Find where the given text appears and provide that cell's center as [X, Y] coordinate. 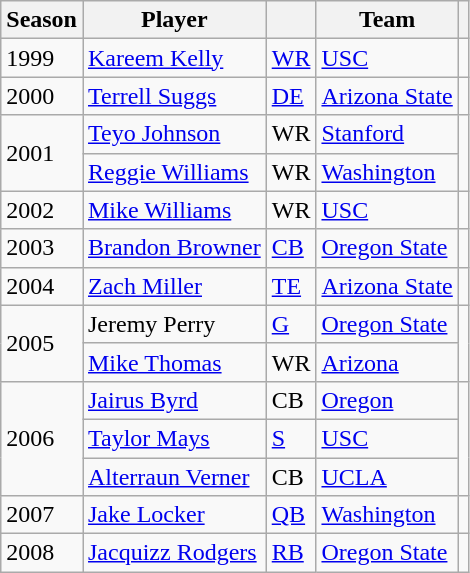
Jeremy Perry [174, 324]
G [291, 324]
2007 [42, 515]
2003 [42, 248]
2002 [42, 210]
1999 [42, 58]
RB [291, 553]
Stanford [387, 134]
QB [291, 515]
2004 [42, 286]
Kareem Kelly [174, 58]
Taylor Mays [174, 438]
2008 [42, 553]
Brandon Browner [174, 248]
Reggie Williams [174, 172]
Mike Williams [174, 210]
Teyo Johnson [174, 134]
S [291, 438]
TE [291, 286]
Season [42, 20]
Team [387, 20]
2006 [42, 438]
Oregon [387, 400]
2005 [42, 343]
Jake Locker [174, 515]
Arizona [387, 362]
Mike Thomas [174, 362]
Terrell Suggs [174, 96]
Zach Miller [174, 286]
Jacquizz Rodgers [174, 553]
Jairus Byrd [174, 400]
Player [174, 20]
2000 [42, 96]
UCLA [387, 477]
2001 [42, 153]
Alterraun Verner [174, 477]
DE [291, 96]
